Detect which cell encompasses the target text, then output its [x, y] center coordinate. 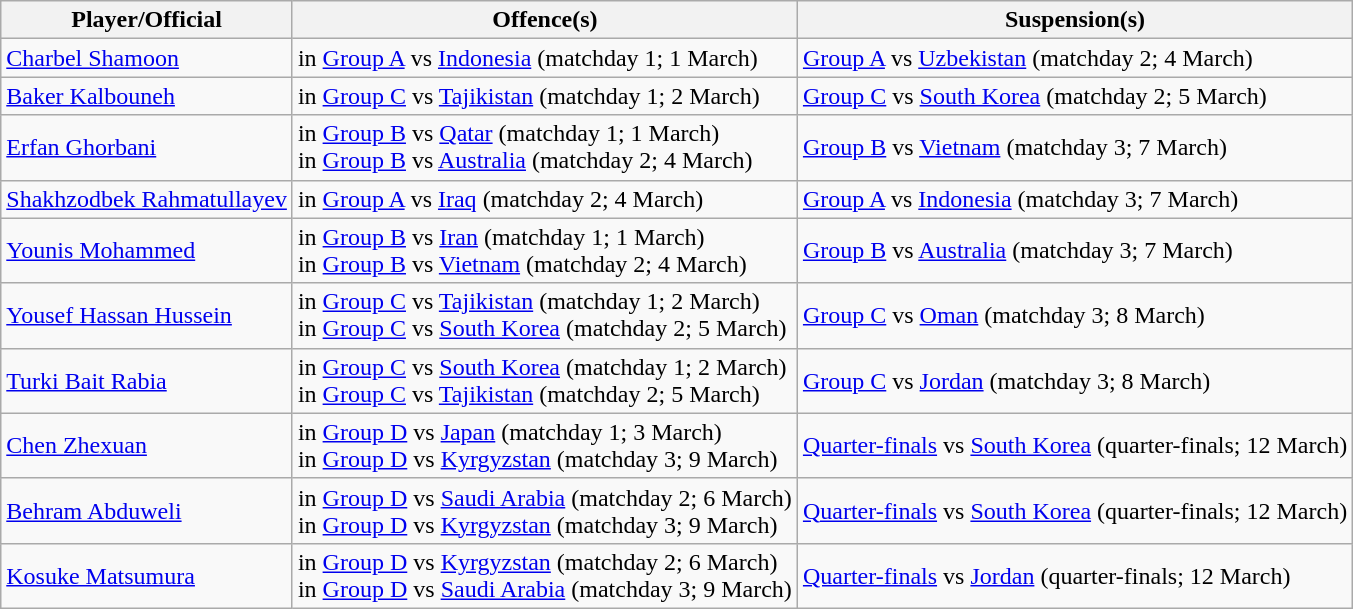
in Group D vs Kyrgyzstan (matchday 2; 6 March) in Group D vs Saudi Arabia (matchday 3; 9 March) [544, 576]
Charbel Shamoon [147, 58]
in Group C vs Tajikistan (matchday 1; 2 March) in Group C vs South Korea (matchday 2; 5 March) [544, 316]
Behram Abduweli [147, 510]
in Group D vs Japan (matchday 1; 3 March) in Group D vs Kyrgyzstan (matchday 3; 9 March) [544, 446]
in Group C vs Tajikistan (matchday 1; 2 March) [544, 96]
Kosuke Matsumura [147, 576]
Group A vs Indonesia (matchday 3; 7 March) [1074, 199]
Baker Kalbouneh [147, 96]
in Group B vs Qatar (matchday 1; 1 March) in Group B vs Australia (matchday 2; 4 March) [544, 148]
in Group B vs Iran (matchday 1; 1 March) in Group B vs Vietnam (matchday 2; 4 March) [544, 250]
Chen Zhexuan [147, 446]
Group A vs Uzbekistan (matchday 2; 4 March) [1074, 58]
in Group A vs Iraq (matchday 2; 4 March) [544, 199]
Offence(s) [544, 20]
Group B vs Vietnam (matchday 3; 7 March) [1074, 148]
Quarter-finals vs Jordan (quarter-finals; 12 March) [1074, 576]
in Group A vs Indonesia (matchday 1; 1 March) [544, 58]
in Group C vs South Korea (matchday 1; 2 March) in Group C vs Tajikistan (matchday 2; 5 March) [544, 380]
Erfan Ghorbani [147, 148]
Group C vs Jordan (matchday 3; 8 March) [1074, 380]
Group C vs Oman (matchday 3; 8 March) [1074, 316]
Group B vs Australia (matchday 3; 7 March) [1074, 250]
in Group D vs Saudi Arabia (matchday 2; 6 March) in Group D vs Kyrgyzstan (matchday 3; 9 March) [544, 510]
Turki Bait Rabia [147, 380]
Yousef Hassan Hussein [147, 316]
Shakhzodbek Rahmatullayev [147, 199]
Player/Official [147, 20]
Group C vs South Korea (matchday 2; 5 March) [1074, 96]
Younis Mohammed [147, 250]
Suspension(s) [1074, 20]
